Output the (X, Y) coordinate of the center of the cell containing the given text.  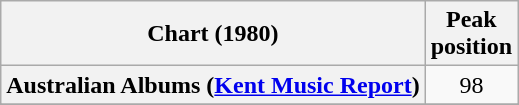
Chart (1980) (213, 34)
98 (471, 85)
Peakposition (471, 34)
Australian Albums (Kent Music Report) (213, 85)
